Capture the cell that displays the provided text and extract its (x, y) central coordinate. 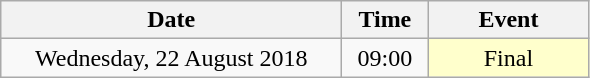
Wednesday, 22 August 2018 (172, 58)
09:00 (385, 58)
Final (508, 58)
Event (508, 20)
Date (172, 20)
Time (385, 20)
